Return the [X, Y] coordinate for the center point of the cell that contains the specified text.  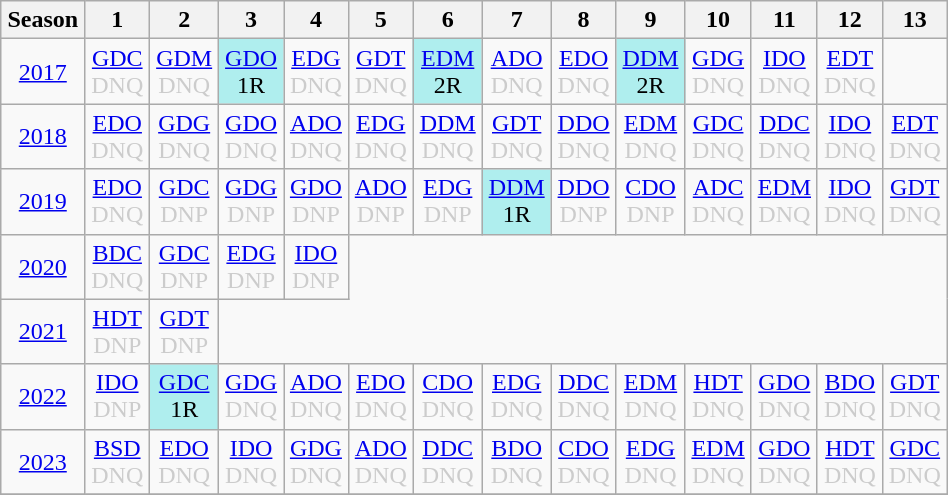
13 [914, 20]
2020 [43, 266]
GDGDNP [252, 202]
CDODNP [650, 202]
7 [516, 20]
GDTDNP [184, 332]
GDO1R [252, 72]
2017 [43, 72]
DDMDNQ [448, 136]
2018 [43, 136]
2023 [43, 462]
4 [316, 20]
6 [448, 20]
2 [184, 20]
2019 [43, 202]
8 [584, 20]
Season [43, 20]
DDODNP [584, 202]
1 [118, 20]
HDTDNP [118, 332]
11 [784, 20]
GDC1R [184, 396]
GDMDNQ [184, 72]
12 [850, 20]
DDODNQ [584, 136]
2021 [43, 332]
10 [718, 20]
GDODNP [316, 202]
EDM2R [448, 72]
ADODNP [380, 202]
BSDDNQ [118, 462]
DDM2R [650, 72]
5 [380, 20]
9 [650, 20]
2022 [43, 396]
BDCDNQ [118, 266]
DDM1R [516, 202]
ADCDNQ [718, 202]
3 [252, 20]
